Search for the cell housing the specified text and yield its [x, y] center coordinate. 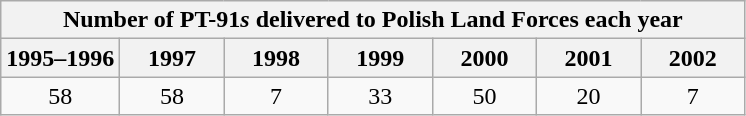
1999 [380, 58]
20 [589, 96]
2001 [589, 58]
1995–1996 [60, 58]
1998 [276, 58]
1997 [172, 58]
2000 [484, 58]
50 [484, 96]
2002 [693, 58]
Number of PT-91s delivered to Polish Land Forces each year [373, 20]
33 [380, 96]
